Detect which cell encompasses the target text, then output its [x, y] center coordinate. 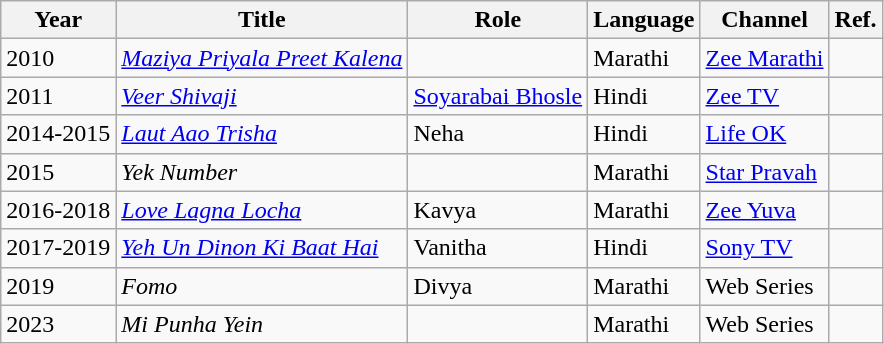
Channel [764, 20]
2016-2018 [58, 210]
Mi Punha Yein [262, 324]
Zee TV [764, 96]
2011 [58, 96]
Star Pravah [764, 172]
Zee Yuva [764, 210]
Divya [498, 286]
Life OK [764, 134]
Fomo [262, 286]
Title [262, 20]
Language [644, 20]
Neha [498, 134]
2010 [58, 58]
Role [498, 20]
Love Lagna Locha [262, 210]
2014-2015 [58, 134]
Laut Aao Trisha [262, 134]
Zee Marathi [764, 58]
Ref. [856, 20]
Yek Number [262, 172]
Vanitha [498, 248]
Soyarabai Bhosle [498, 96]
Year [58, 20]
Sony TV [764, 248]
2023 [58, 324]
Veer Shivaji [262, 96]
2017-2019 [58, 248]
Kavya [498, 210]
2015 [58, 172]
2019 [58, 286]
Yeh Un Dinon Ki Baat Hai [262, 248]
Maziya Priyala Preet Kalena [262, 58]
